Pinpoint the cell where the given text exists, returning its [x, y] midpoint coordinate. 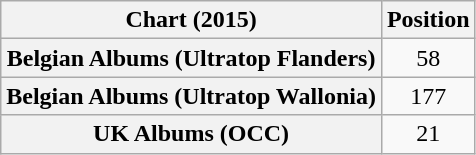
177 [428, 96]
UK Albums (OCC) [192, 134]
Chart (2015) [192, 20]
58 [428, 58]
21 [428, 134]
Position [428, 20]
Belgian Albums (Ultratop Wallonia) [192, 96]
Belgian Albums (Ultratop Flanders) [192, 58]
